Search for the cell housing the specified text and yield its (x, y) center coordinate. 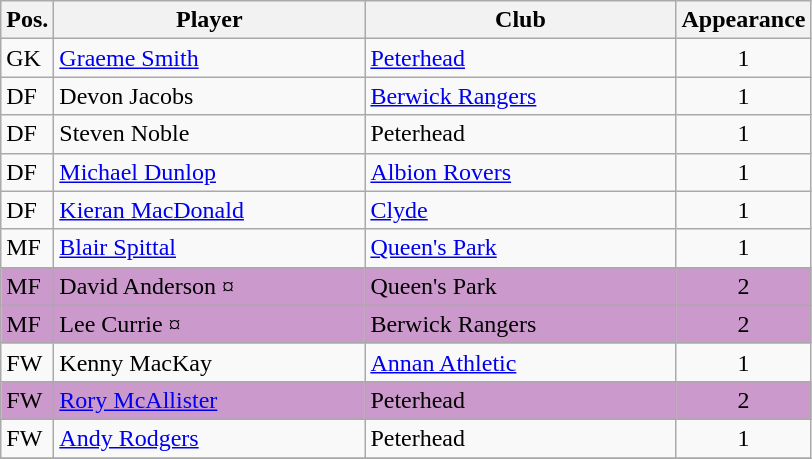
Lee Currie ¤ (210, 324)
Michael Dunlop (210, 172)
Steven Noble (210, 134)
Clyde (520, 210)
Blair Spittal (210, 248)
Appearance (744, 20)
Annan Athletic (520, 362)
Albion Rovers (520, 172)
Andy Rodgers (210, 438)
Club (520, 20)
Kieran MacDonald (210, 210)
Graeme Smith (210, 58)
Kenny MacKay (210, 362)
Pos. (28, 20)
Player (210, 20)
GK (28, 58)
David Anderson ¤ (210, 286)
Rory McAllister (210, 400)
Devon Jacobs (210, 96)
